Detect which cell encompasses the target text, then output its (x, y) center coordinate. 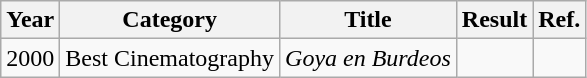
Best Cinematography (170, 58)
Goya en Burdeos (368, 58)
Title (368, 20)
Year (30, 20)
Category (170, 20)
Ref. (560, 20)
Result (494, 20)
2000 (30, 58)
